Extract the [X, Y] coordinate from the center of the cell holding the provided text.  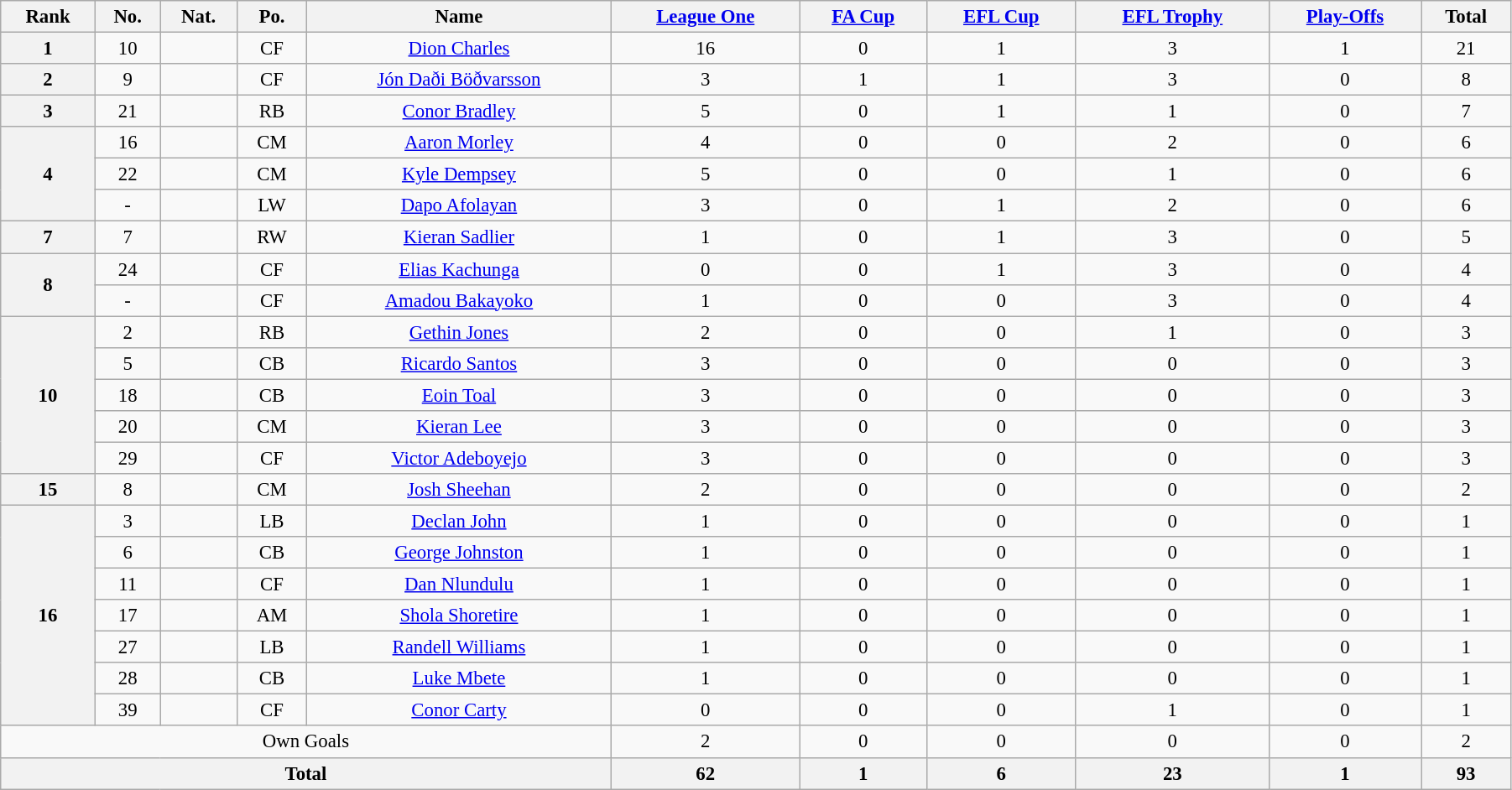
FA Cup [863, 17]
Conor Carty [459, 710]
AM [272, 616]
Kyle Dempsey [459, 174]
No. [128, 17]
Rank [48, 17]
Kieran Lee [459, 427]
EFL Trophy [1172, 17]
20 [128, 427]
Declan John [459, 521]
Luke Mbete [459, 678]
Randell Williams [459, 647]
League One [705, 17]
27 [128, 647]
17 [128, 616]
Gethin Jones [459, 332]
Dion Charles [459, 49]
Play-Offs [1345, 17]
Amadou Bakayoko [459, 300]
Eoin Toal [459, 395]
Shola Shoretire [459, 616]
George Johnston [459, 553]
EFL Cup [1001, 17]
RW [272, 237]
Own Goals [305, 742]
Jón Daði Böðvarsson [459, 80]
29 [128, 458]
Victor Adeboyejo [459, 458]
Dapo Afolayan [459, 205]
22 [128, 174]
LW [272, 205]
23 [1172, 773]
Aaron Morley [459, 143]
93 [1467, 773]
Dan Nlundulu [459, 585]
39 [128, 710]
62 [705, 773]
18 [128, 395]
Ricardo Santos [459, 363]
Po. [272, 17]
15 [48, 490]
9 [128, 80]
Conor Bradley [459, 112]
11 [128, 585]
Kieran Sadlier [459, 237]
28 [128, 678]
24 [128, 269]
Josh Sheehan [459, 490]
Elias Kachunga [459, 269]
Nat. [198, 17]
Name [459, 17]
